Locate the cell with the specified text and output its (X, Y) center coordinate. 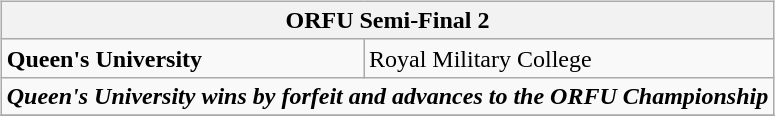
Royal Military College (569, 58)
Queen's University wins by forfeit and advances to the ORFU Championship (387, 96)
Queen's University (182, 58)
ORFU Semi-Final 2 (387, 20)
